From the cell containing the given text, extract its center point as (X, Y) coordinate. 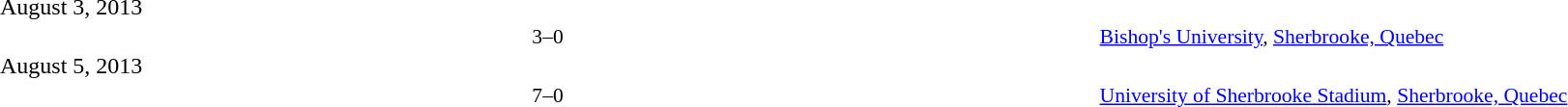
3–0 (547, 37)
